Scan for the cell matching the given text and deliver its [X, Y] coordinate at center. 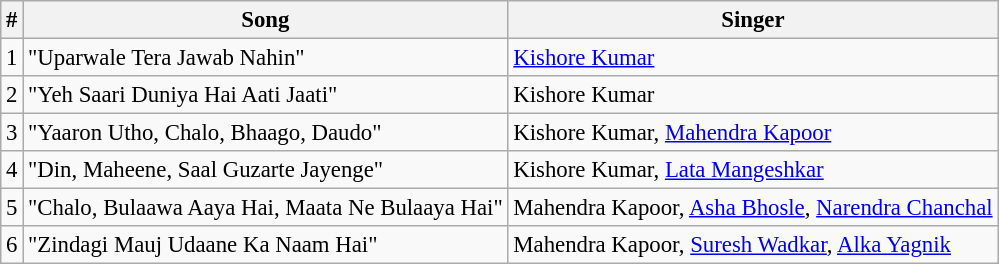
3 [12, 133]
1 [12, 58]
5 [12, 208]
Song [266, 20]
Singer [753, 20]
4 [12, 170]
2 [12, 95]
6 [12, 245]
"Chalo, Bulaawa Aaya Hai, Maata Ne Bulaaya Hai" [266, 208]
Kishore Kumar, Lata Mangeshkar [753, 170]
"Yeh Saari Duniya Hai Aati Jaati" [266, 95]
"Din, Maheene, Saal Guzarte Jayenge" [266, 170]
"Yaaron Utho, Chalo, Bhaago, Daudo" [266, 133]
Mahendra Kapoor, Suresh Wadkar, Alka Yagnik [753, 245]
"Zindagi Mauj Udaane Ka Naam Hai" [266, 245]
"Uparwale Tera Jawab Nahin" [266, 58]
Mahendra Kapoor, Asha Bhosle, Narendra Chanchal [753, 208]
Kishore Kumar, Mahendra Kapoor [753, 133]
# [12, 20]
